Identify which cell holds the provided text, then report its (x, y) central coordinate. 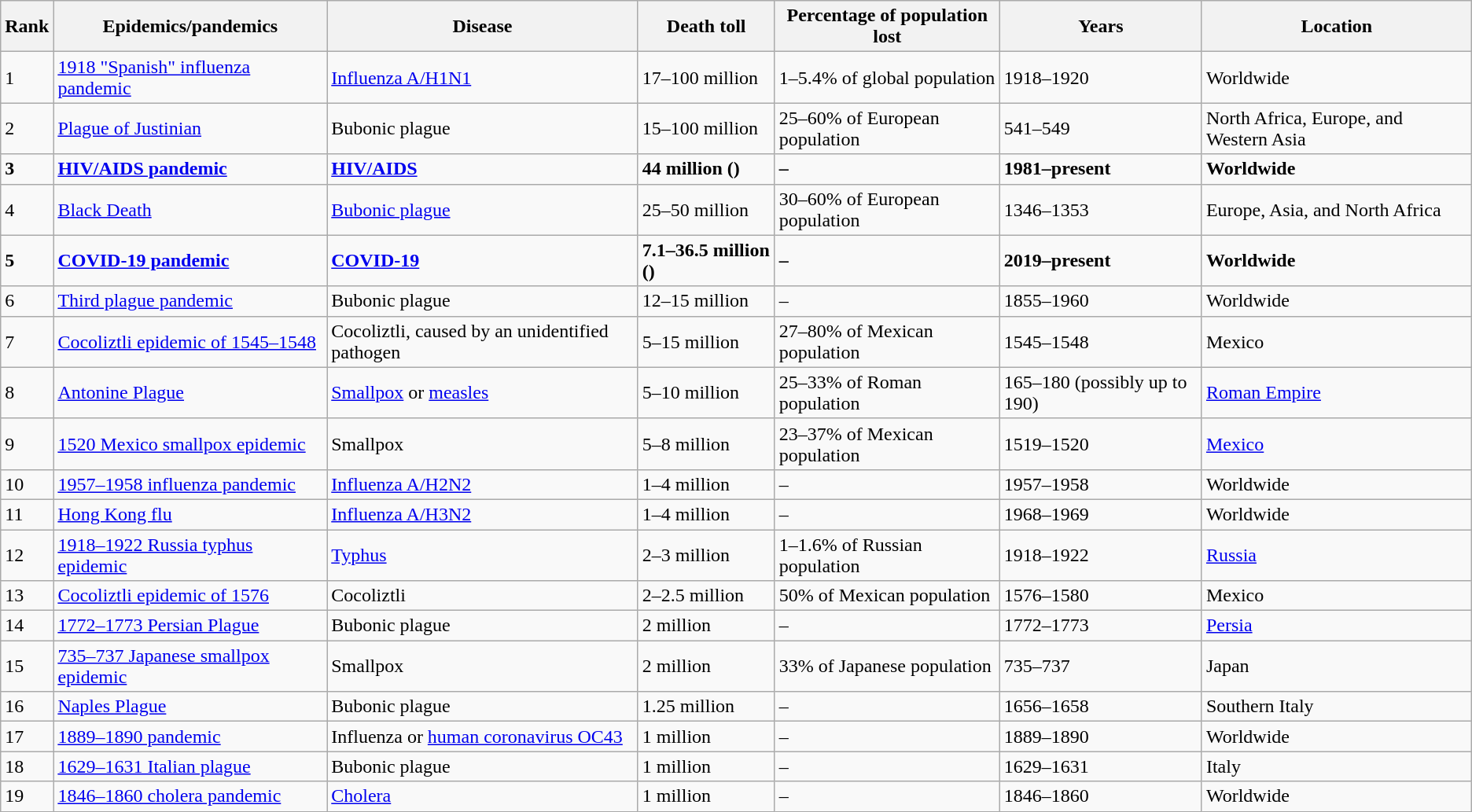
2–3 million (706, 555)
15–100 million (706, 129)
1889–1890 pandemic (190, 737)
27–80% of Mexican population (887, 341)
19 (27, 796)
1968–1969 (1101, 514)
23–37% of Mexican population (887, 443)
1576–1580 (1101, 596)
Cocoliztli, caused by an unidentified pathogen (483, 341)
1–1.6% of Russian population (887, 555)
Rank (27, 27)
Influenza A/H2N2 (483, 484)
735–737 (1101, 667)
1520 Mexico smallpox epidemic (190, 443)
1918 "Spanish" influenza pandemic (190, 77)
Naples Plague (190, 707)
17 (27, 737)
1772–1773 Persian Plague (190, 626)
7.1–36.5 million () (706, 261)
1981–present (1101, 169)
Russia (1337, 555)
25–50 million (706, 209)
1519–1520 (1101, 443)
165–180 (possibly up to 190) (1101, 393)
1957–1958 influenza pandemic (190, 484)
4 (27, 209)
1.25 million (706, 707)
2–2.5 million (706, 596)
Roman Empire (1337, 393)
Typhus (483, 555)
8 (27, 393)
30–60% of European population (887, 209)
COVID-19 (483, 261)
1918–1920 (1101, 77)
9 (27, 443)
10 (27, 484)
COVID-19 pandemic (190, 261)
Smallpox or measles (483, 393)
5–10 million (706, 393)
Percentage of population lost (887, 27)
17–100 million (706, 77)
14 (27, 626)
Cholera (483, 796)
1918–1922 (1101, 555)
Years (1101, 27)
12 (27, 555)
1957–1958 (1101, 484)
1346–1353 (1101, 209)
Persia (1337, 626)
735–737 Japanese smallpox epidemic (190, 667)
2019–present (1101, 261)
Europe, Asia, and North Africa (1337, 209)
Japan (1337, 667)
Influenza A/H1N1 (483, 77)
Disease (483, 27)
Cocoliztli (483, 596)
1889–1890 (1101, 737)
Antonine Plague (190, 393)
Plague of Justinian (190, 129)
5 (27, 261)
44 million () (706, 169)
3 (27, 169)
1–5.4% of global population (887, 77)
7 (27, 341)
Location (1337, 27)
Influenza A/H3N2 (483, 514)
25–60% of European population (887, 129)
50% of Mexican population (887, 596)
Cocoliztli epidemic of 1545–1548 (190, 341)
North Africa, Europe, and Western Asia (1337, 129)
1846–1860 (1101, 796)
13 (27, 596)
Epidemics/pandemics (190, 27)
Third plague pandemic (190, 301)
HIV/AIDS pandemic (190, 169)
12–15 million (706, 301)
1545–1548 (1101, 341)
11 (27, 514)
HIV/AIDS (483, 169)
18 (27, 766)
15 (27, 667)
1656–1658 (1101, 707)
Cocoliztli epidemic of 1576 (190, 596)
6 (27, 301)
1855–1960 (1101, 301)
33% of Japanese population (887, 667)
Black Death (190, 209)
16 (27, 707)
5–15 million (706, 341)
2 (27, 129)
Death toll (706, 27)
25–33% of Roman population (887, 393)
1772–1773 (1101, 626)
1629–1631 (1101, 766)
1846–1860 cholera pandemic (190, 796)
1 (27, 77)
1629–1631 Italian plague (190, 766)
1918–1922 Russia typhus epidemic (190, 555)
Hong Kong flu (190, 514)
Southern Italy (1337, 707)
Italy (1337, 766)
Influenza or human coronavirus OC43 (483, 737)
5–8 million (706, 443)
541–549 (1101, 129)
